Determine the [X, Y] coordinate at the center of the cell enclosing the given text.  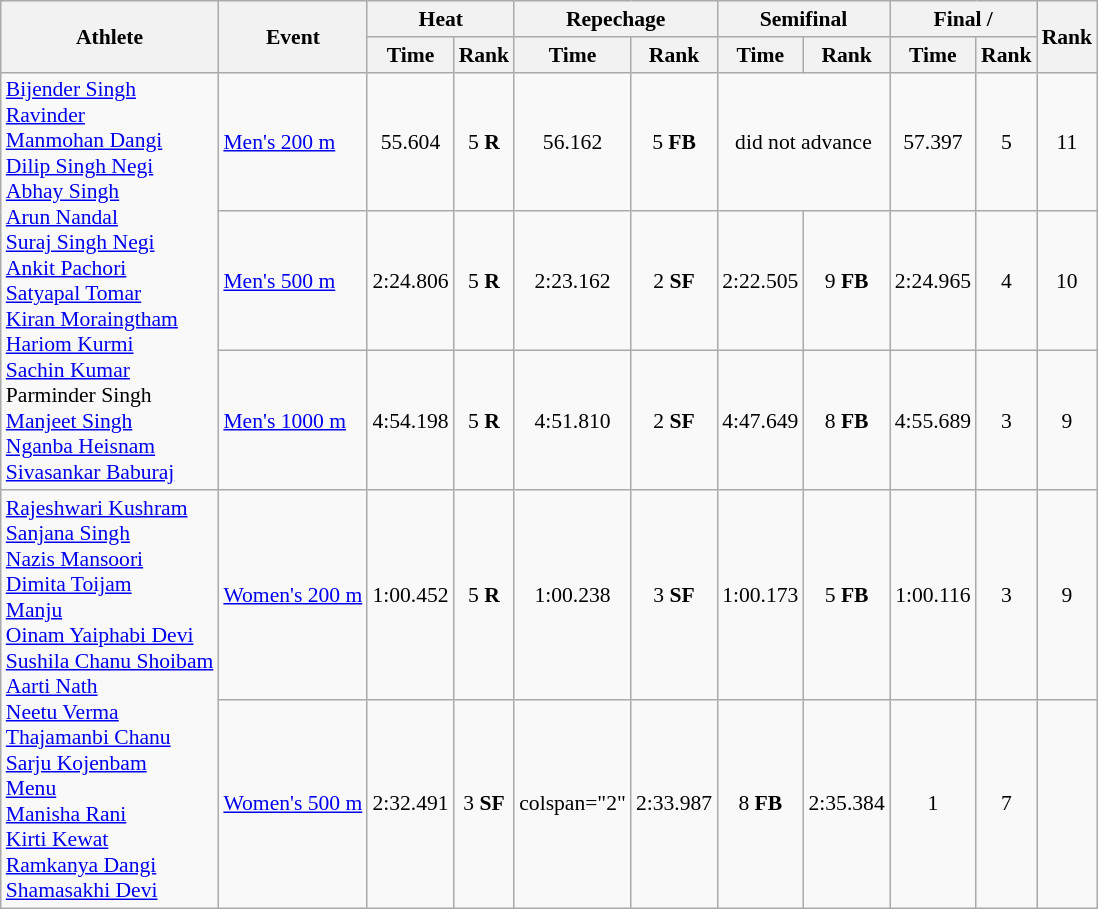
56.162 [572, 142]
Women's 500 m [292, 804]
57.397 [933, 142]
4:51.810 [572, 420]
1:00.238 [572, 596]
did not advance [804, 142]
2:32.491 [410, 804]
1:00.116 [933, 596]
Men's 500 m [292, 282]
10 [1068, 282]
4 [1006, 282]
Final / [964, 19]
9 FB [846, 282]
4:54.198 [410, 420]
Event [292, 36]
2:33.987 [674, 804]
4:55.689 [933, 420]
11 [1068, 142]
Semifinal [804, 19]
Women's 200 m [292, 596]
Men's 200 m [292, 142]
4:47.649 [760, 420]
2:24.806 [410, 282]
Athlete [110, 36]
Men's 1000 m [292, 420]
1 [933, 804]
1:00.173 [760, 596]
2:22.505 [760, 282]
7 [1006, 804]
colspan="2" [572, 804]
2:23.162 [572, 282]
5 [1006, 142]
55.604 [410, 142]
Repechage [616, 19]
Heat [440, 19]
1:00.452 [410, 596]
2:35.384 [846, 804]
2:24.965 [933, 282]
